Output the (X, Y) coordinate of the center of the cell containing the given text.  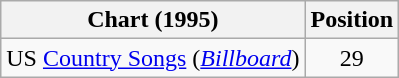
Chart (1995) (153, 20)
29 (352, 58)
Position (352, 20)
US Country Songs (Billboard) (153, 58)
